Pinpoint the cell where the given text exists, returning its (X, Y) midpoint coordinate. 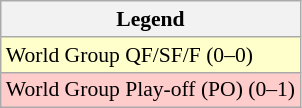
Legend (150, 19)
World Group Play-off (PO) (0–1) (150, 90)
World Group QF/SF/F (0–0) (150, 55)
